Return (x, y) of the center of cell containing provided text 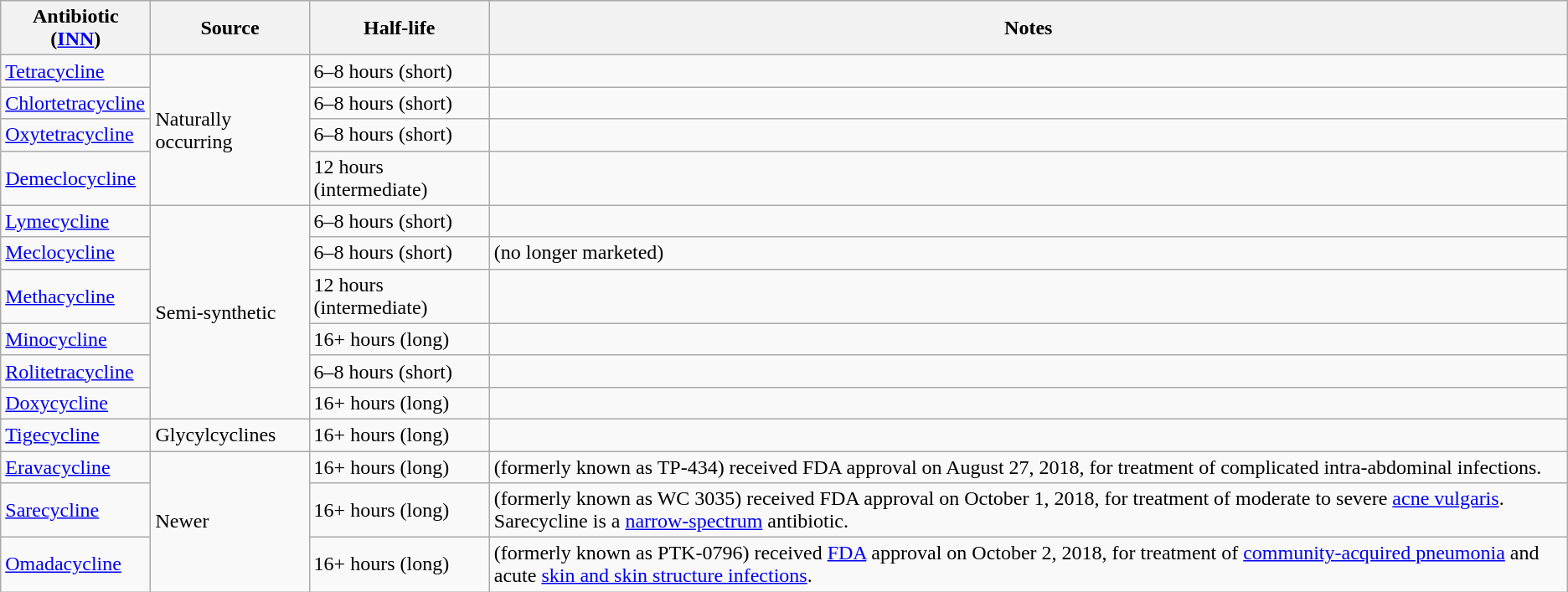
Rolitetracycline (75, 371)
Minocycline (75, 339)
Demeclocycline (75, 178)
Oxytetracycline (75, 135)
Chlortetracycline (75, 103)
Eravacycline (75, 466)
Tigecycline (75, 435)
Methacycline (75, 296)
Meclocycline (75, 253)
Sarecycline (75, 511)
Half-life (399, 28)
Omadacycline (75, 564)
Doxycycline (75, 403)
Notes (1029, 28)
Semi-synthetic (230, 311)
(formerly known as TP-434) received FDA approval on August 27, 2018, for treatment of complicated intra-abdominal infections. (1029, 466)
Antibiotic (INN) (75, 28)
Glycylcyclines (230, 435)
Tetracycline (75, 71)
Newer (230, 521)
Lymecycline (75, 221)
Source (230, 28)
Naturally occurring (230, 131)
(no longer marketed) (1029, 253)
